Output the (x, y) coordinate of the center of the cell containing the given text.  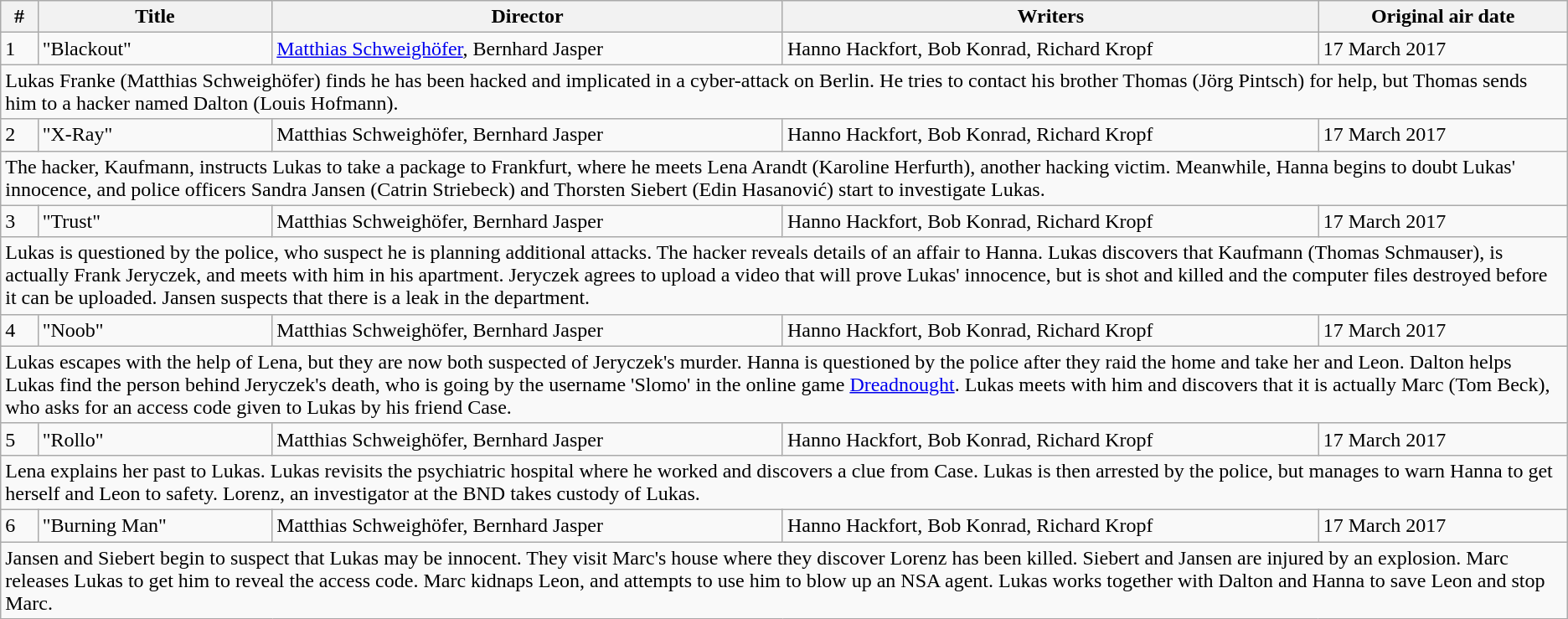
"Burning Man" (155, 525)
"Rollo" (155, 439)
6 (19, 525)
4 (19, 330)
"Blackout" (155, 49)
5 (19, 439)
Director (528, 17)
"X-Ray" (155, 135)
3 (19, 221)
Writers (1050, 17)
# (19, 17)
1 (19, 49)
Title (155, 17)
Original air date (1442, 17)
"Noob" (155, 330)
"Trust" (155, 221)
2 (19, 135)
